From the cell containing the given text, extract its center point as [x, y] coordinate. 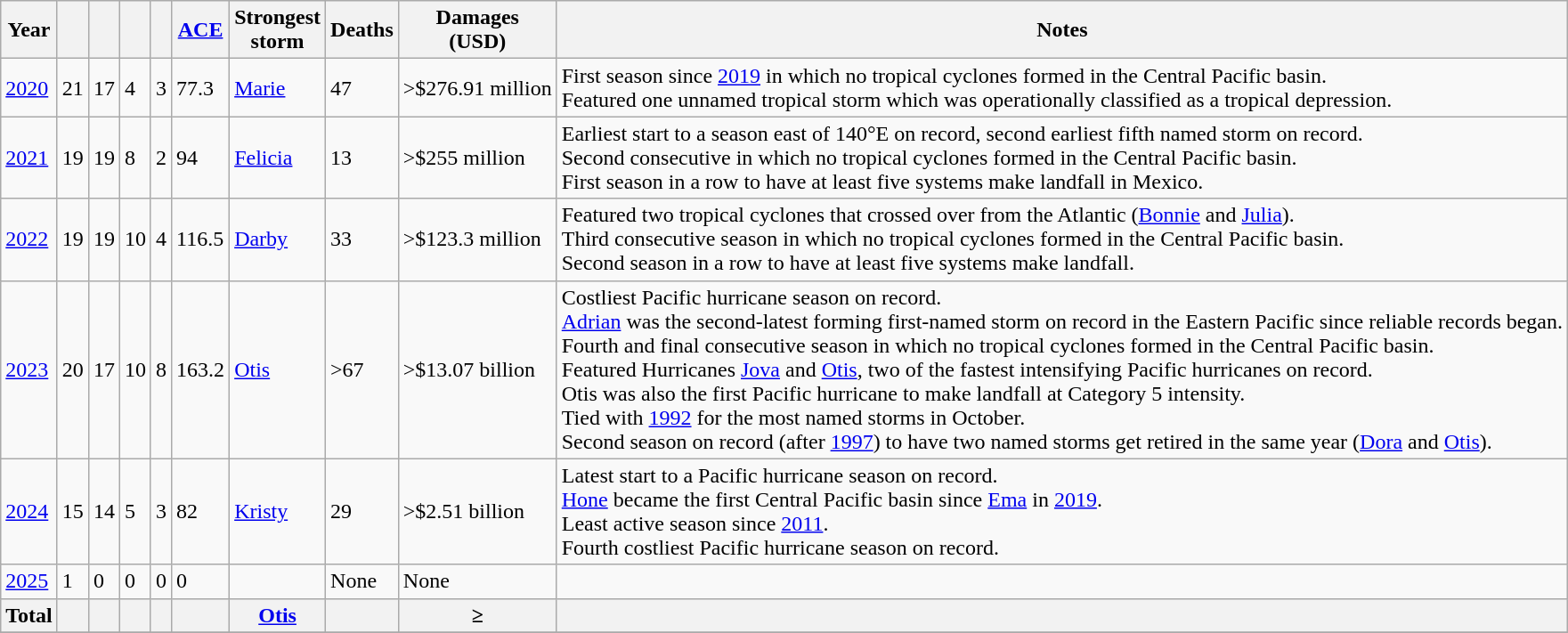
>$276.91 million [477, 87]
≥ [477, 615]
2023 [29, 369]
33 [362, 239]
29 [362, 511]
Marie [278, 87]
Strongeststorm [278, 30]
2024 [29, 511]
>$2.51 billion [477, 511]
15 [73, 511]
82 [201, 511]
2022 [29, 239]
47 [362, 87]
>$255 million [477, 158]
>$13.07 billion [477, 369]
2 [160, 158]
Kristy [278, 511]
5 [135, 511]
Felicia [278, 158]
1 [73, 581]
ACE [201, 30]
2021 [29, 158]
2020 [29, 87]
163.2 [201, 369]
77.3 [201, 87]
94 [201, 158]
21 [73, 87]
Year [29, 30]
20 [73, 369]
Deaths [362, 30]
Total [29, 615]
116.5 [201, 239]
Darby [278, 239]
Damages(USD) [477, 30]
>67 [362, 369]
>$123.3 million [477, 239]
14 [103, 511]
2025 [29, 581]
Notes [1061, 30]
13 [362, 158]
